From the cell containing the given text, extract its center point as (X, Y) coordinate. 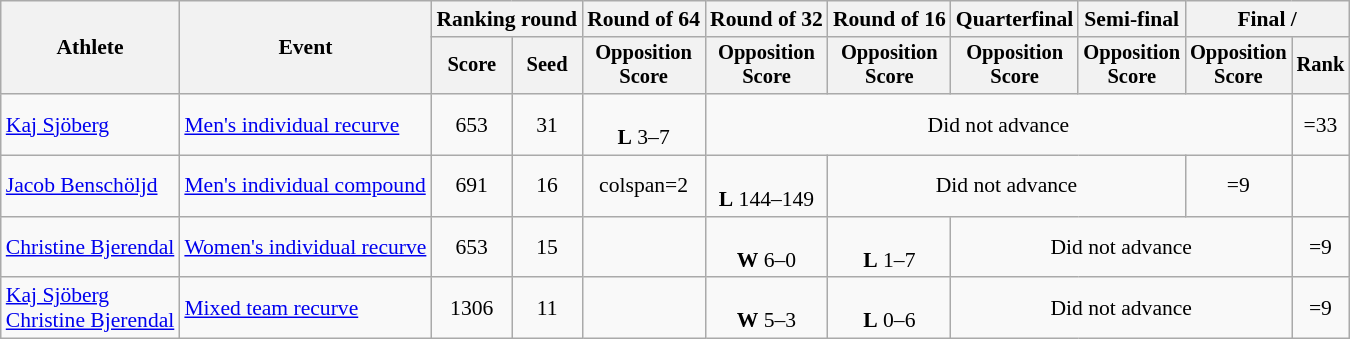
Semi-final (1132, 19)
Kaj Sjöberg (90, 124)
Score (472, 66)
Men's individual recurve (305, 124)
L 3–7 (644, 124)
15 (547, 248)
Round of 64 (644, 19)
Christine Bjerendal (90, 248)
L 144–149 (766, 186)
=33 (1321, 124)
Women's individual recurve (305, 248)
Seed (547, 66)
L 1–7 (890, 248)
691 (472, 186)
Round of 32 (766, 19)
11 (547, 308)
Men's individual compound (305, 186)
Jacob Benschöljd (90, 186)
W 5–3 (766, 308)
Final / (1267, 19)
16 (547, 186)
colspan=2 (644, 186)
Mixed team recurve (305, 308)
W 6–0 (766, 248)
1306 (472, 308)
Rank (1321, 66)
Ranking round (506, 19)
Event (305, 48)
Quarterfinal (1015, 19)
Kaj SjöbergChristine Bjerendal (90, 308)
Round of 16 (890, 19)
Athlete (90, 48)
31 (547, 124)
L 0–6 (890, 308)
